Return the (x, y) coordinate for the center point of the cell that contains the specified text.  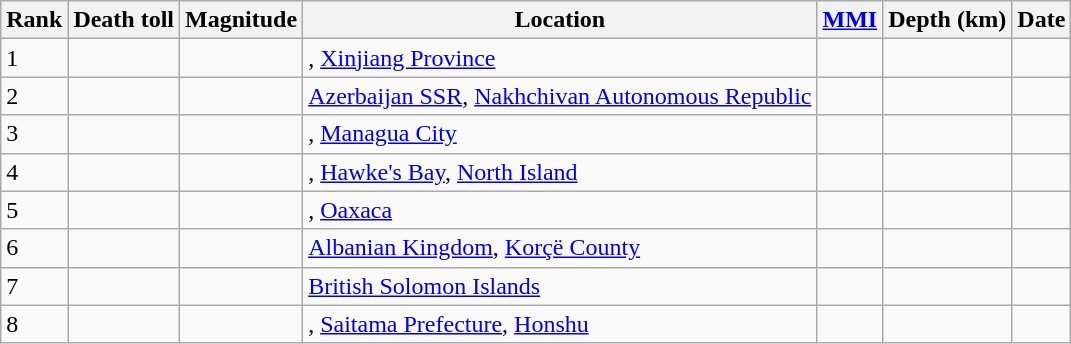
Death toll (124, 20)
8 (34, 324)
3 (34, 134)
4 (34, 172)
Azerbaijan SSR, Nakhchivan Autonomous Republic (560, 96)
MMI (850, 20)
Date (1042, 20)
1 (34, 58)
5 (34, 210)
Rank (34, 20)
, Oaxaca (560, 210)
, Hawke's Bay, North Island (560, 172)
Magnitude (242, 20)
, Xinjiang Province (560, 58)
British Solomon Islands (560, 286)
Albanian Kingdom, Korçë County (560, 248)
, Managua City (560, 134)
6 (34, 248)
2 (34, 96)
Depth (km) (948, 20)
, Saitama Prefecture, Honshu (560, 324)
7 (34, 286)
Location (560, 20)
